Locate the cell with the specified text and output its [X, Y] center coordinate. 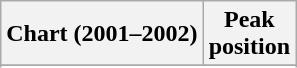
Peakposition [249, 34]
Chart (2001–2002) [102, 34]
